Return [X, Y] of the center of cell containing provided text 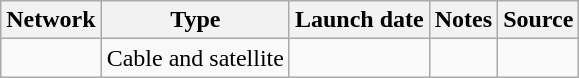
Source [538, 20]
Notes [463, 20]
Network [51, 20]
Cable and satellite [195, 58]
Launch date [359, 20]
Type [195, 20]
